Scan for the cell matching the given text and deliver its (X, Y) coordinate at center. 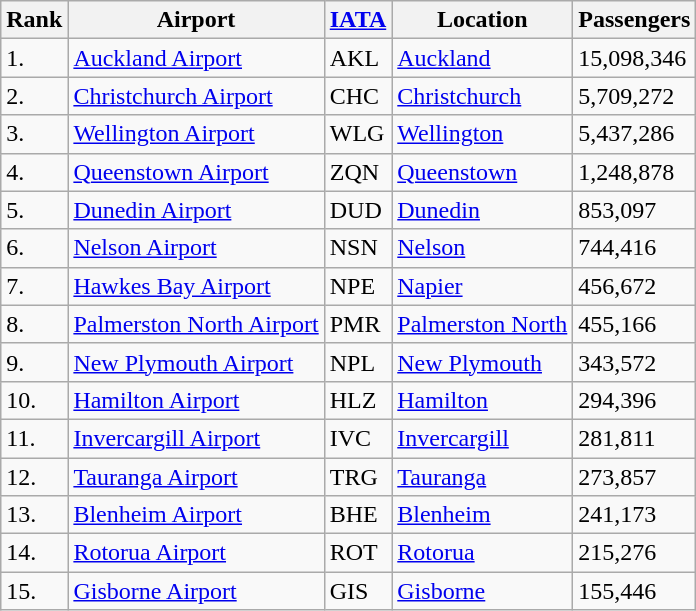
5. (34, 210)
TRG (358, 477)
Christchurch Airport (196, 96)
ZQN (358, 172)
Tauranga Airport (196, 477)
Palmerston North Airport (196, 324)
11. (34, 438)
Rank (34, 20)
5,437,286 (634, 134)
Rotorua (482, 553)
Rotorua Airport (196, 553)
10. (34, 400)
Auckland Airport (196, 58)
294,396 (634, 400)
ROT (358, 553)
Invercargill (482, 438)
AKL (358, 58)
Nelson (482, 248)
4. (34, 172)
New Plymouth (482, 362)
Hamilton Airport (196, 400)
Airport (196, 20)
CHC (358, 96)
15,098,346 (634, 58)
273,857 (634, 477)
Blenheim Airport (196, 515)
1. (34, 58)
PMR (358, 324)
215,276 (634, 553)
Christchurch (482, 96)
241,173 (634, 515)
IVC (358, 438)
7. (34, 286)
Gisborne (482, 591)
1,248,878 (634, 172)
Nelson Airport (196, 248)
12. (34, 477)
NPL (358, 362)
BHE (358, 515)
Gisborne Airport (196, 591)
Queenstown (482, 172)
New Plymouth Airport (196, 362)
DUD (358, 210)
Invercargill Airport (196, 438)
Tauranga (482, 477)
2. (34, 96)
8. (34, 324)
IATA (358, 20)
Location (482, 20)
6. (34, 248)
Hawkes Bay Airport (196, 286)
15. (34, 591)
Auckland (482, 58)
Wellington Airport (196, 134)
Palmerston North (482, 324)
HLZ (358, 400)
281,811 (634, 438)
3. (34, 134)
5,709,272 (634, 96)
GIS (358, 591)
9. (34, 362)
Wellington (482, 134)
Hamilton (482, 400)
455,166 (634, 324)
13. (34, 515)
456,672 (634, 286)
Dunedin Airport (196, 210)
Passengers (634, 20)
155,446 (634, 591)
Blenheim (482, 515)
NSN (358, 248)
14. (34, 553)
Dunedin (482, 210)
744,416 (634, 248)
Queenstown Airport (196, 172)
Napier (482, 286)
WLG (358, 134)
NPE (358, 286)
343,572 (634, 362)
853,097 (634, 210)
